Detect which cell encompasses the target text, then output its (x, y) center coordinate. 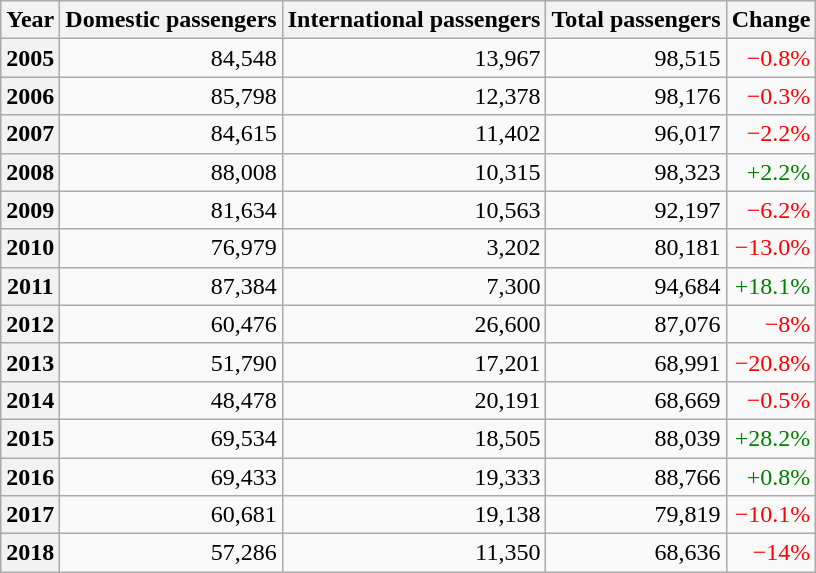
84,548 (171, 58)
19,333 (414, 477)
19,138 (414, 515)
−0.3% (771, 96)
98,323 (636, 172)
84,615 (171, 134)
18,505 (414, 438)
3,202 (414, 248)
12,378 (414, 96)
60,681 (171, 515)
2012 (30, 324)
2011 (30, 286)
−8% (771, 324)
81,634 (171, 210)
26,600 (414, 324)
+2.2% (771, 172)
−14% (771, 553)
2013 (30, 362)
57,286 (171, 553)
88,766 (636, 477)
80,181 (636, 248)
−20.8% (771, 362)
Year (30, 20)
2014 (30, 400)
88,039 (636, 438)
2009 (30, 210)
Domestic passengers (171, 20)
+0.8% (771, 477)
−0.8% (771, 58)
+28.2% (771, 438)
Change (771, 20)
92,197 (636, 210)
2015 (30, 438)
88,008 (171, 172)
48,478 (171, 400)
11,350 (414, 553)
International passengers (414, 20)
20,191 (414, 400)
−13.0% (771, 248)
68,636 (636, 553)
−2.2% (771, 134)
−6.2% (771, 210)
2006 (30, 96)
60,476 (171, 324)
68,991 (636, 362)
Total passengers (636, 20)
−10.1% (771, 515)
69,433 (171, 477)
2010 (30, 248)
79,819 (636, 515)
87,076 (636, 324)
11,402 (414, 134)
87,384 (171, 286)
2007 (30, 134)
10,315 (414, 172)
51,790 (171, 362)
13,967 (414, 58)
96,017 (636, 134)
2016 (30, 477)
2008 (30, 172)
2018 (30, 553)
98,515 (636, 58)
2017 (30, 515)
+18.1% (771, 286)
68,669 (636, 400)
76,979 (171, 248)
10,563 (414, 210)
7,300 (414, 286)
−0.5% (771, 400)
17,201 (414, 362)
98,176 (636, 96)
94,684 (636, 286)
69,534 (171, 438)
2005 (30, 58)
85,798 (171, 96)
